Extract the (x, y) coordinate from the center of the cell holding the provided text.  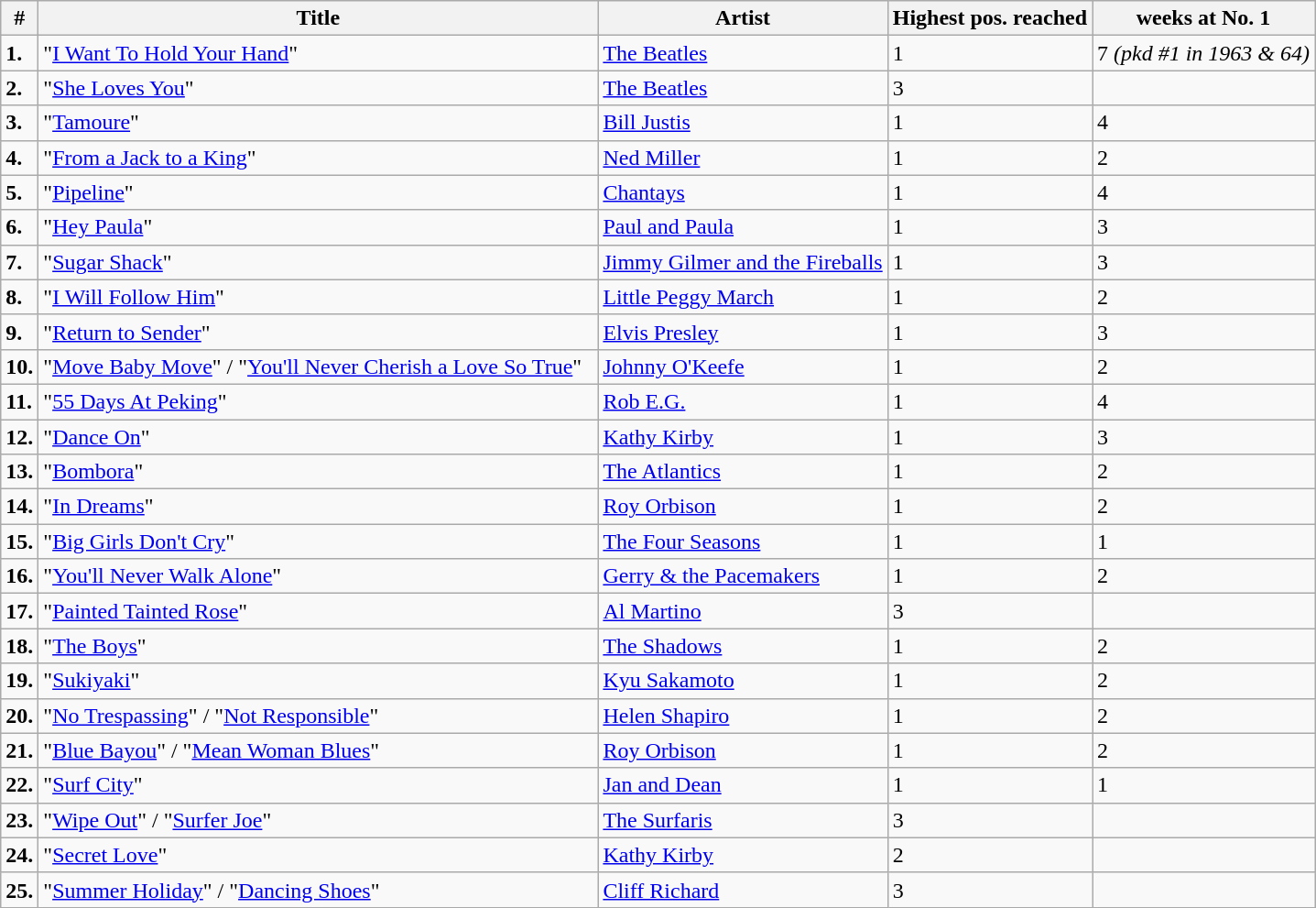
16. (20, 576)
9. (20, 332)
7 (pkd #1 in 1963 & 64) (1203, 53)
20. (20, 716)
11. (20, 401)
Gerry & the Pacemakers (743, 576)
"She Loves You" (319, 88)
2. (20, 88)
"No Trespassing" / "Not Responsible" (319, 716)
22. (20, 785)
Elvis Presley (743, 332)
21. (20, 750)
"Pipeline" (319, 192)
"Surf City" (319, 785)
Cliff Richard (743, 890)
"Painted Tainted Rose" (319, 611)
"I Will Follow Him" (319, 297)
Artist (743, 18)
The Atlantics (743, 472)
"From a Jack to a King" (319, 158)
14. (20, 507)
"Big Girls Don't Cry" (319, 542)
3. (20, 123)
Title (319, 18)
"Tamoure" (319, 123)
# (20, 18)
17. (20, 611)
"You'll Never Walk Alone" (319, 576)
Al Martino (743, 611)
24. (20, 855)
6. (20, 227)
23. (20, 820)
"Blue Bayou" / "Mean Woman Blues" (319, 750)
Highest pos. reached (989, 18)
"55 Days At Peking" (319, 401)
13. (20, 472)
"Hey Paula" (319, 227)
The Surfaris (743, 820)
Johnny O'Keefe (743, 366)
"Secret Love" (319, 855)
The Shadows (743, 646)
7. (20, 262)
Kyu Sakamoto (743, 681)
Ned Miller (743, 158)
18. (20, 646)
"Sukiyaki" (319, 681)
"Sugar Shack" (319, 262)
5. (20, 192)
10. (20, 366)
Helen Shapiro (743, 716)
"In Dreams" (319, 507)
Bill Justis (743, 123)
"Wipe Out" / "Surfer Joe" (319, 820)
Rob E.G. (743, 401)
8. (20, 297)
"Move Baby Move" / "You'll Never Cherish a Love So True" (319, 366)
Little Peggy March (743, 297)
19. (20, 681)
"I Want To Hold Your Hand" (319, 53)
"Summer Holiday" / "Dancing Shoes" (319, 890)
4. (20, 158)
"Dance On" (319, 437)
weeks at No. 1 (1203, 18)
1. (20, 53)
12. (20, 437)
"Return to Sender" (319, 332)
The Four Seasons (743, 542)
Chantays (743, 192)
Paul and Paula (743, 227)
25. (20, 890)
Jimmy Gilmer and the Fireballs (743, 262)
"Bombora" (319, 472)
"The Boys" (319, 646)
Jan and Dean (743, 785)
15. (20, 542)
